For the text-containing cell, return its midpoint in [X, Y] coordinate format. 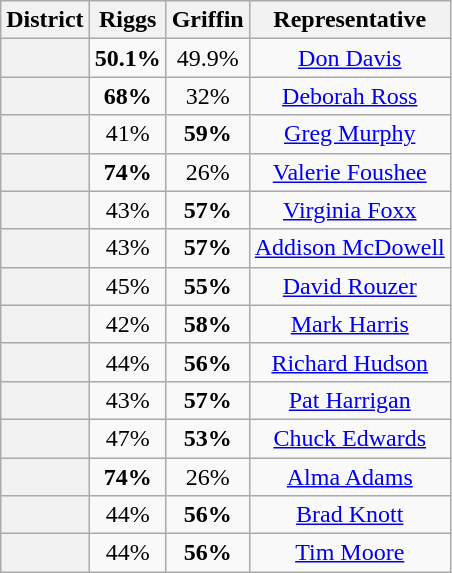
Representative [350, 20]
Don Davis [350, 58]
Chuck Edwards [350, 438]
32% [208, 96]
Griffin [208, 20]
Alma Adams [350, 477]
58% [208, 324]
Addison McDowell [350, 248]
Greg Murphy [350, 134]
Tim Moore [350, 553]
42% [128, 324]
47% [128, 438]
Valerie Foushee [350, 172]
49.9% [208, 58]
45% [128, 286]
David Rouzer [350, 286]
Pat Harrigan [350, 400]
Deborah Ross [350, 96]
50.1% [128, 58]
68% [128, 96]
Mark Harris [350, 324]
Richard Hudson [350, 362]
41% [128, 134]
59% [208, 134]
Riggs [128, 20]
Brad Knott [350, 515]
53% [208, 438]
55% [208, 286]
District [45, 20]
Virginia Foxx [350, 210]
